Pinpoint the cell where the given text exists, returning its (x, y) midpoint coordinate. 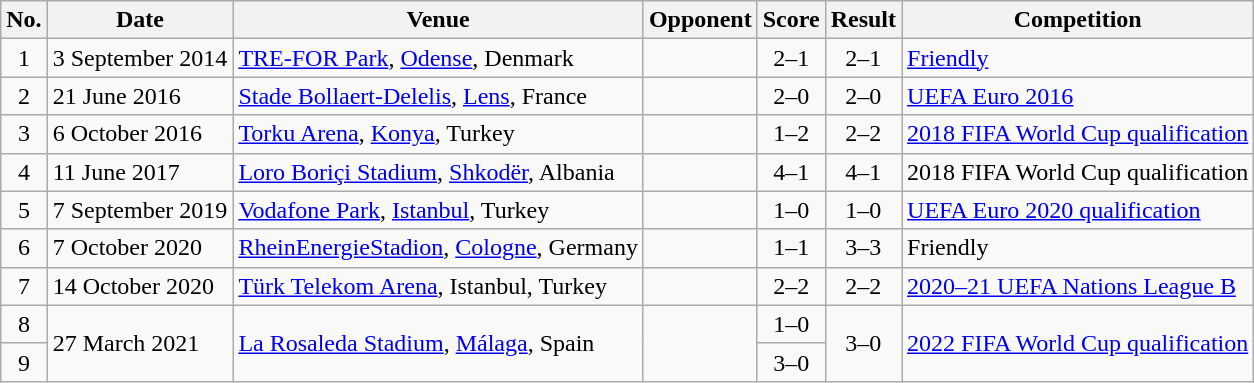
1 (24, 58)
UEFA Euro 2016 (1078, 96)
UEFA Euro 2020 qualification (1078, 210)
11 June 2017 (140, 172)
No. (24, 20)
7 October 2020 (140, 248)
3–3 (863, 248)
Stade Bollaert-Delelis, Lens, France (438, 96)
Score (791, 20)
21 June 2016 (140, 96)
Opponent (700, 20)
3 September 2014 (140, 58)
7 September 2019 (140, 210)
6 October 2016 (140, 134)
6 (24, 248)
La Rosaleda Stadium, Málaga, Spain (438, 343)
7 (24, 286)
1–1 (791, 248)
2020–21 UEFA Nations League B (1078, 286)
Competition (1078, 20)
TRE-FOR Park, Odense, Denmark (438, 58)
5 (24, 210)
27 March 2021 (140, 343)
Türk Telekom Arena, Istanbul, Turkey (438, 286)
Result (863, 20)
Vodafone Park, Istanbul, Turkey (438, 210)
Torku Arena, Konya, Turkey (438, 134)
2022 FIFA World Cup qualification (1078, 343)
9 (24, 362)
8 (24, 324)
Date (140, 20)
1–2 (791, 134)
Loro Boriçi Stadium, Shkodër, Albania (438, 172)
3 (24, 134)
RheinEnergieStadion, Cologne, Germany (438, 248)
14 October 2020 (140, 286)
4 (24, 172)
Venue (438, 20)
2 (24, 96)
